Find where the given text appears and provide that cell's center as [X, Y] coordinate. 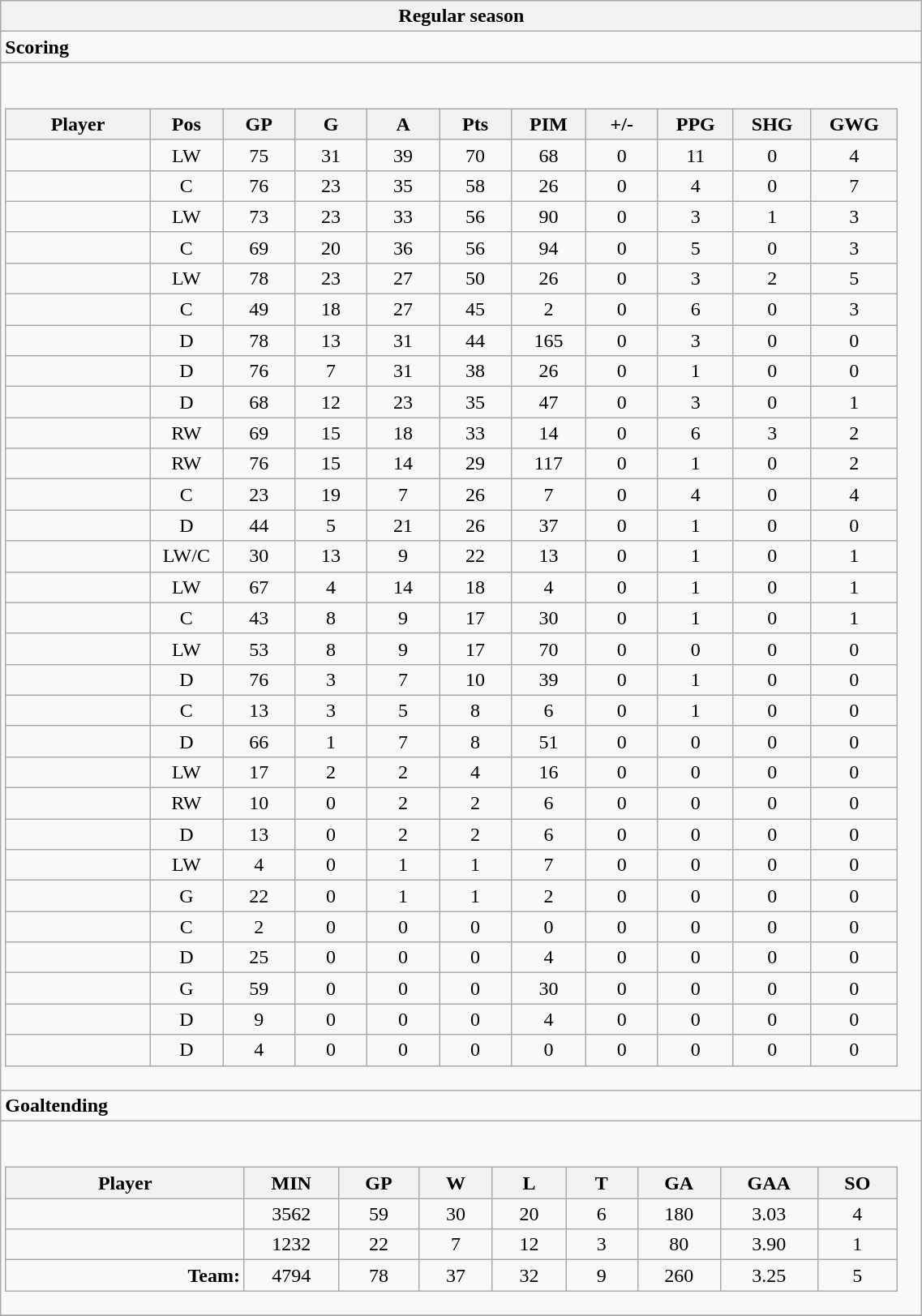
Goaltending [461, 1105]
PIM [549, 124]
51 [549, 741]
4794 [291, 1275]
36 [404, 247]
Pts [475, 124]
Regular season [461, 16]
Scoring [461, 47]
16 [549, 772]
3562 [291, 1214]
32 [529, 1275]
29 [475, 464]
GWG [854, 124]
3.25 [769, 1275]
+/- [621, 124]
3.03 [769, 1214]
75 [259, 155]
58 [475, 186]
117 [549, 464]
49 [259, 310]
25 [259, 958]
GA [679, 1183]
SHG [772, 124]
260 [679, 1275]
73 [259, 216]
43 [259, 618]
T [602, 1183]
Player MIN GP W L T GA GAA SO 3562 59 30 20 6 180 3.03 4 1232 22 7 12 3 80 3.90 1 Team: 4794 78 37 32 9 260 3.25 5 [461, 1218]
Pos [187, 124]
L [529, 1183]
67 [259, 587]
GAA [769, 1183]
1232 [291, 1245]
38 [475, 371]
MIN [291, 1183]
45 [475, 310]
50 [475, 278]
19 [331, 495]
47 [549, 402]
94 [549, 247]
21 [404, 525]
90 [549, 216]
A [404, 124]
Team: [125, 1275]
53 [259, 649]
LW/C [187, 556]
165 [549, 341]
PPG [696, 124]
80 [679, 1245]
66 [259, 741]
180 [679, 1214]
3.90 [769, 1245]
W [456, 1183]
SO [857, 1183]
11 [696, 155]
